Identify which cell holds the provided text, then report its [x, y] central coordinate. 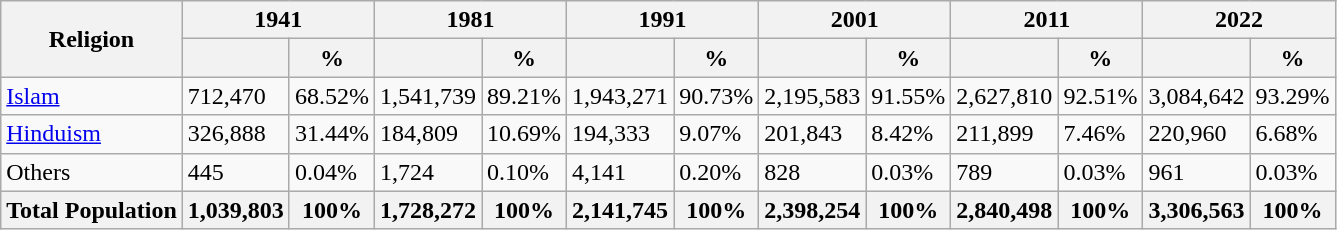
1,724 [428, 172]
1,728,272 [428, 210]
3,306,563 [1196, 210]
31.44% [332, 134]
828 [812, 172]
961 [1196, 172]
2,627,810 [1004, 96]
2011 [1047, 20]
220,960 [1196, 134]
Others [92, 172]
10.69% [524, 134]
9.07% [716, 134]
1941 [278, 20]
89.21% [524, 96]
Total Population [92, 210]
1,039,803 [236, 210]
2,195,583 [812, 96]
6.68% [1292, 134]
3,084,642 [1196, 96]
2,398,254 [812, 210]
326,888 [236, 134]
1,943,271 [620, 96]
1991 [663, 20]
4,141 [620, 172]
2022 [1239, 20]
Religion [92, 39]
712,470 [236, 96]
2001 [855, 20]
194,333 [620, 134]
0.20% [716, 172]
0.10% [524, 172]
90.73% [716, 96]
211,899 [1004, 134]
91.55% [908, 96]
Islam [92, 96]
7.46% [1100, 134]
Hinduism [92, 134]
184,809 [428, 134]
68.52% [332, 96]
445 [236, 172]
1,541,739 [428, 96]
2,141,745 [620, 210]
0.04% [332, 172]
1981 [470, 20]
201,843 [812, 134]
789 [1004, 172]
92.51% [1100, 96]
8.42% [908, 134]
93.29% [1292, 96]
2,840,498 [1004, 210]
